Provide the [X, Y] coordinate of the cell's center where the given text is located.  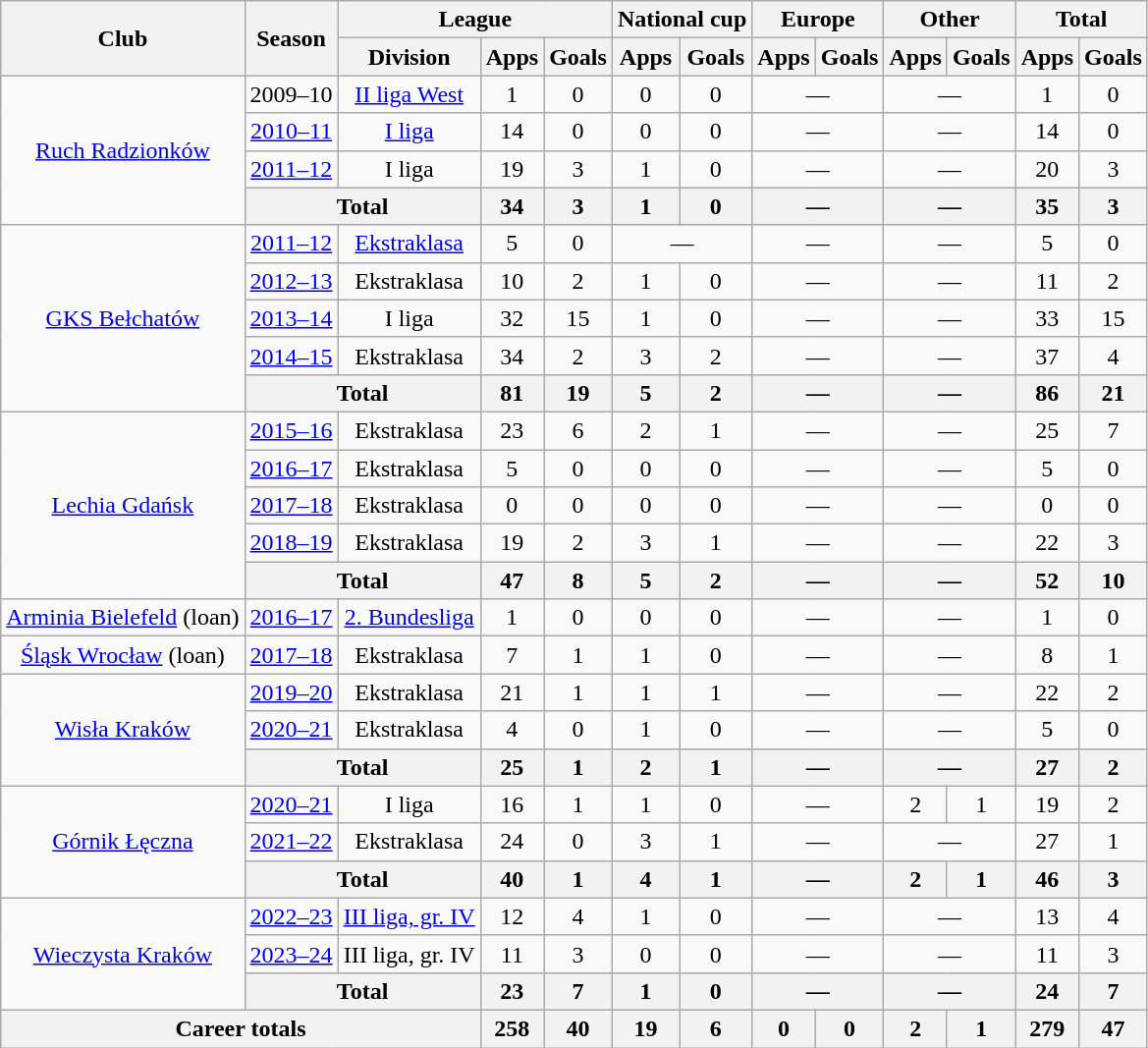
52 [1047, 580]
81 [512, 393]
13 [1047, 916]
Season [291, 38]
35 [1047, 206]
Europe [818, 20]
2014–15 [291, 356]
Career totals [241, 1028]
279 [1047, 1028]
46 [1047, 879]
League [475, 20]
2022–23 [291, 916]
258 [512, 1028]
12 [512, 916]
2023–24 [291, 954]
Club [123, 38]
2012–13 [291, 281]
Wieczysta Kraków [123, 954]
16 [512, 804]
2. Bundesliga [409, 618]
37 [1047, 356]
Other [950, 20]
2009–10 [291, 94]
Lechia Gdańsk [123, 505]
Arminia Bielefeld (loan) [123, 618]
32 [512, 318]
Wisła Kraków [123, 730]
Ruch Radzionków [123, 150]
2021–22 [291, 842]
33 [1047, 318]
2015–16 [291, 430]
Śląsk Wrocław (loan) [123, 655]
Górnik Łęczna [123, 842]
2010–11 [291, 132]
2013–14 [291, 318]
2018–19 [291, 543]
National cup [682, 20]
2019–20 [291, 692]
20 [1047, 169]
Division [409, 57]
II liga West [409, 94]
GKS Bełchatów [123, 318]
86 [1047, 393]
